Scan for the cell matching the given text and deliver its [x, y] coordinate at center. 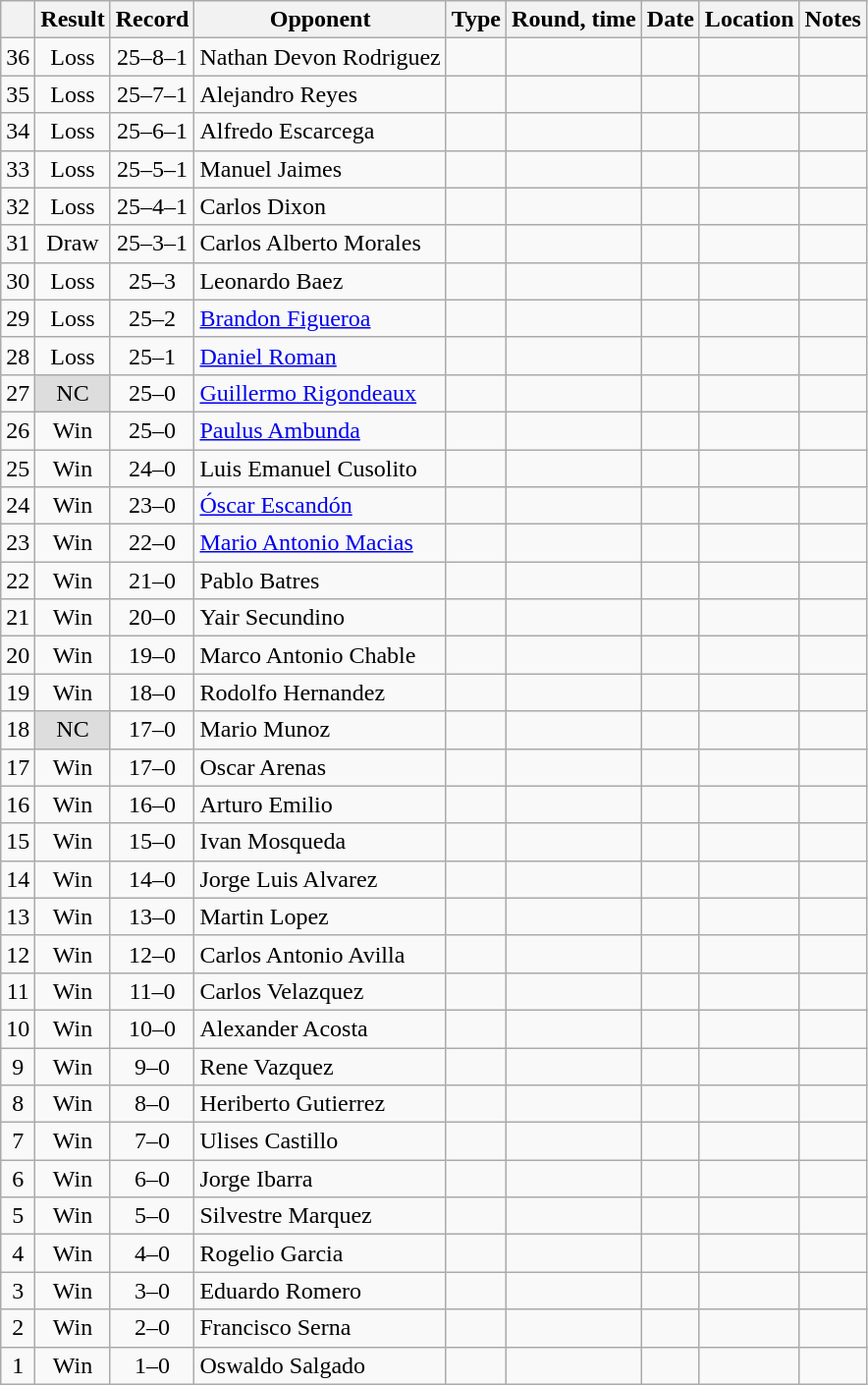
Pablo Batres [320, 581]
30 [18, 281]
25–3 [152, 281]
Paulus Ambunda [320, 430]
5–0 [152, 1216]
Mario Munoz [320, 730]
25–6–1 [152, 132]
Yair Secundino [320, 618]
Result [73, 20]
33 [18, 169]
24–0 [152, 469]
21 [18, 618]
25–8–1 [152, 57]
Daniel Roman [320, 356]
Eduardo Romero [320, 1291]
Oswaldo Salgado [320, 1365]
22–0 [152, 543]
Round, time [574, 20]
17 [18, 767]
18 [18, 730]
2 [18, 1328]
25–2 [152, 318]
Rene Vazquez [320, 1066]
Alexander Acosta [320, 1028]
4 [18, 1253]
29 [18, 318]
20 [18, 655]
7 [18, 1141]
19–0 [152, 655]
27 [18, 393]
Draw [73, 244]
Silvestre Marquez [320, 1216]
3–0 [152, 1291]
12 [18, 954]
25–5–1 [152, 169]
10–0 [152, 1028]
Jorge Ibarra [320, 1179]
Brandon Figueroa [320, 318]
Location [749, 20]
26 [18, 430]
15 [18, 842]
14 [18, 879]
5 [18, 1216]
25–4–1 [152, 206]
Rodolfo Hernandez [320, 692]
Francisco Serna [320, 1328]
Ulises Castillo [320, 1141]
Carlos Alberto Morales [320, 244]
Luis Emanuel Cusolito [320, 469]
Oscar Arenas [320, 767]
Óscar Escandón [320, 506]
24 [18, 506]
9 [18, 1066]
22 [18, 581]
35 [18, 94]
13 [18, 916]
21–0 [152, 581]
Ivan Mosqueda [320, 842]
Opponent [320, 20]
12–0 [152, 954]
2–0 [152, 1328]
Marco Antonio Chable [320, 655]
32 [18, 206]
Rogelio Garcia [320, 1253]
Mario Antonio Macias [320, 543]
Date [670, 20]
Notes [833, 20]
23–0 [152, 506]
8 [18, 1104]
25 [18, 469]
31 [18, 244]
Alejandro Reyes [320, 94]
8–0 [152, 1104]
25–1 [152, 356]
3 [18, 1291]
Carlos Dixon [320, 206]
11 [18, 991]
13–0 [152, 916]
Type [475, 20]
20–0 [152, 618]
Alfredo Escarcega [320, 132]
Nathan Devon Rodriguez [320, 57]
Guillermo Rigondeaux [320, 393]
Jorge Luis Alvarez [320, 879]
Leonardo Baez [320, 281]
28 [18, 356]
34 [18, 132]
7–0 [152, 1141]
15–0 [152, 842]
4–0 [152, 1253]
25–7–1 [152, 94]
9–0 [152, 1066]
Record [152, 20]
6 [18, 1179]
Heriberto Gutierrez [320, 1104]
14–0 [152, 879]
11–0 [152, 991]
Martin Lopez [320, 916]
16 [18, 804]
36 [18, 57]
1 [18, 1365]
1–0 [152, 1365]
Manuel Jaimes [320, 169]
6–0 [152, 1179]
25–3–1 [152, 244]
Carlos Antonio Avilla [320, 954]
23 [18, 543]
18–0 [152, 692]
19 [18, 692]
Carlos Velazquez [320, 991]
16–0 [152, 804]
10 [18, 1028]
Arturo Emilio [320, 804]
